For the text-containing cell, return its midpoint in (X, Y) coordinate format. 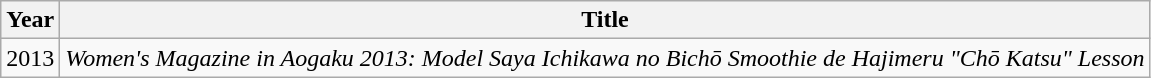
Year (30, 20)
Title (605, 20)
2013 (30, 58)
Women's Magazine in Aogaku 2013: Model Saya Ichikawa no Bichō Smoothie de Hajimeru "Chō Katsu" Lesson (605, 58)
